Pinpoint the cell where the given text exists, returning its [X, Y] midpoint coordinate. 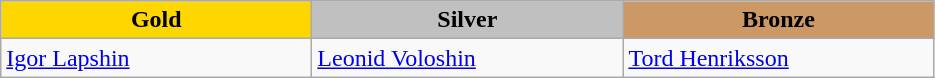
Silver [468, 20]
Bronze [778, 20]
Leonid Voloshin [468, 58]
Tord Henriksson [778, 58]
Igor Lapshin [156, 58]
Gold [156, 20]
